Search for the cell housing the specified text and yield its [X, Y] center coordinate. 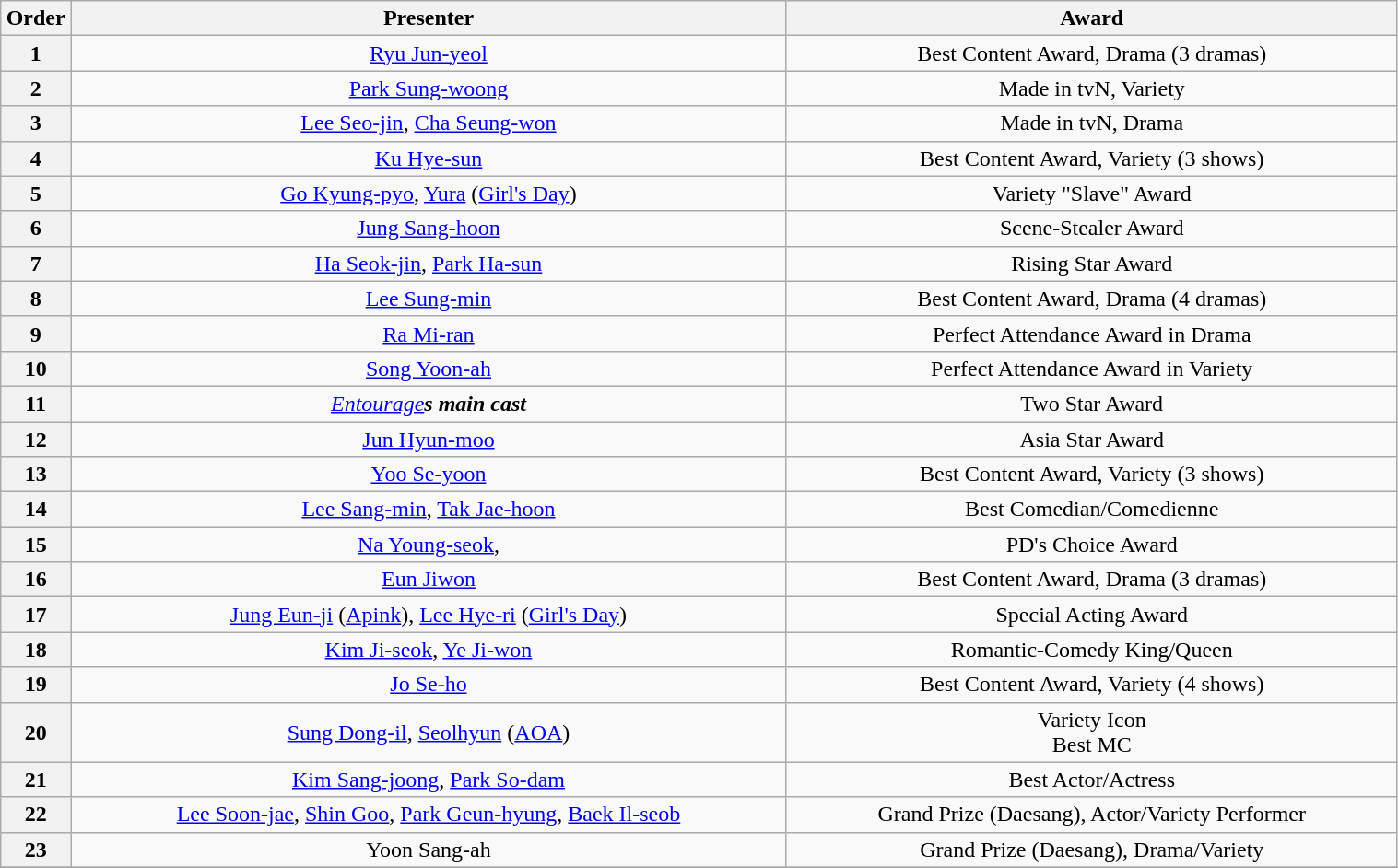
Presenter [428, 18]
Order [36, 18]
Variety "Slave" Award [1091, 194]
20 [36, 732]
Lee Sung-min [428, 299]
Asia Star Award [1091, 440]
9 [36, 334]
2 [36, 88]
15 [36, 545]
Yoo Se-yoon [428, 475]
Ryu Jun-yeol [428, 53]
Ku Hye-sun [428, 158]
18 [36, 650]
Song Yoon-ah [428, 369]
23 [36, 850]
Two Star Award [1091, 404]
3 [36, 123]
Lee Sang-min, Tak Jae-hoon [428, 510]
Made in tvN, Variety [1091, 88]
Jung Eun-ji (Apink), Lee Hye-ri (Girl's Day) [428, 615]
Go Kyung-pyo, Yura (Girl's Day) [428, 194]
Jo Se-ho [428, 685]
Best Content Award, Variety (4 shows) [1091, 685]
Kim Ji-seok, Ye Ji-won [428, 650]
PD's Choice Award [1091, 545]
19 [36, 685]
8 [36, 299]
Kim Sang-joong, Park So-dam [428, 780]
14 [36, 510]
Grand Prize (Daesang), Drama/Variety [1091, 850]
Perfect Attendance Award in Variety [1091, 369]
11 [36, 404]
16 [36, 580]
Na Young-seok, [428, 545]
1 [36, 53]
5 [36, 194]
Ra Mi-ran [428, 334]
7 [36, 264]
Special Acting Award [1091, 615]
21 [36, 780]
17 [36, 615]
Award [1091, 18]
Romantic-Comedy King/Queen [1091, 650]
Entourages main cast [428, 404]
Park Sung-woong [428, 88]
Lee Soon-jae, Shin Goo, Park Geun-hyung, Baek Il-seob [428, 815]
Yoon Sang-ah [428, 850]
Made in tvN, Drama [1091, 123]
Best Actor/Actress [1091, 780]
Perfect Attendance Award in Drama [1091, 334]
Eun Jiwon [428, 580]
6 [36, 229]
Lee Seo-jin, Cha Seung-won [428, 123]
Best Content Award, Drama (4 dramas) [1091, 299]
Variety IconBest MC [1091, 732]
Rising Star Award [1091, 264]
10 [36, 369]
12 [36, 440]
Jun Hyun-moo [428, 440]
4 [36, 158]
Scene-Stealer Award [1091, 229]
Best Comedian/Comedienne [1091, 510]
Jung Sang-hoon [428, 229]
Sung Dong-il, Seolhyun (AOA) [428, 732]
22 [36, 815]
13 [36, 475]
Grand Prize (Daesang), Actor/Variety Performer [1091, 815]
Ha Seok-jin, Park Ha-sun [428, 264]
